Capture the cell that displays the provided text and extract its [X, Y] central coordinate. 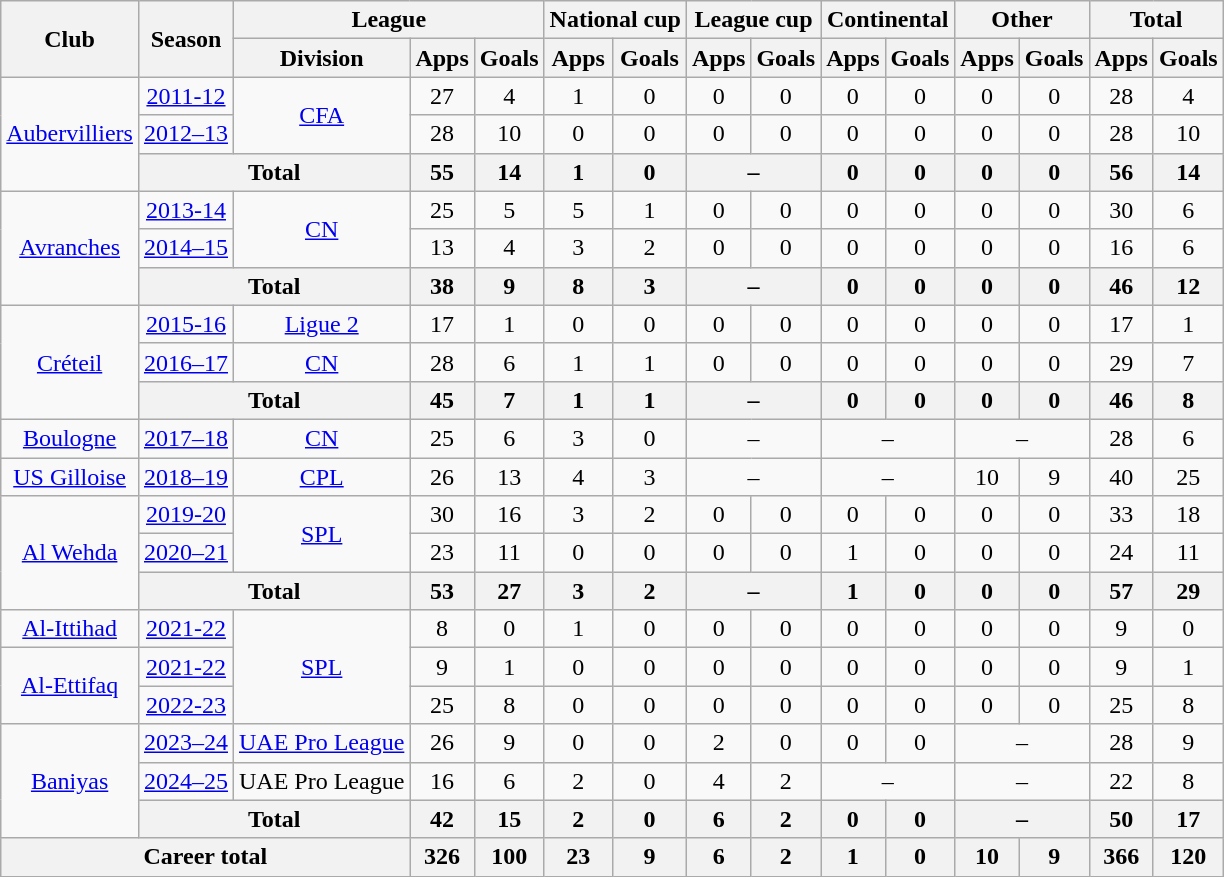
Aubervilliers [70, 134]
Division [322, 58]
366 [1121, 857]
38 [442, 286]
League [390, 20]
40 [1121, 477]
22 [1121, 781]
56 [1121, 172]
National cup [615, 20]
US Gilloise [70, 477]
2014–15 [186, 248]
42 [442, 819]
Créteil [70, 362]
2017–18 [186, 438]
Baniyas [70, 781]
Continental [888, 20]
45 [442, 400]
50 [1121, 819]
2013-14 [186, 210]
120 [1188, 857]
Season [186, 39]
33 [1121, 515]
53 [442, 591]
Al-Ittihad [70, 629]
2015-16 [186, 324]
12 [1188, 286]
2023–24 [186, 743]
Avranches [70, 248]
2011-12 [186, 96]
2019-20 [186, 515]
League cup [753, 20]
2016–17 [186, 362]
Career total [206, 857]
15 [509, 819]
100 [509, 857]
326 [442, 857]
2022-23 [186, 705]
57 [1121, 591]
2018–19 [186, 477]
55 [442, 172]
24 [1121, 553]
CFA [322, 115]
18 [1188, 515]
Club [70, 39]
Ligue 2 [322, 324]
Al Wehda [70, 553]
2012–13 [186, 134]
2020–21 [186, 553]
CPL [322, 477]
2024–25 [186, 781]
Other [1022, 20]
Boulogne [70, 438]
Al-Ettifaq [70, 686]
